Locate the cell with the specified text and output its [X, Y] center coordinate. 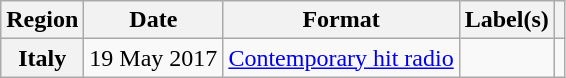
Region [42, 20]
Date [154, 20]
Format [341, 20]
Contemporary hit radio [341, 58]
Italy [42, 58]
19 May 2017 [154, 58]
Label(s) [506, 20]
